Locate the cell with the specified text and output its (x, y) center coordinate. 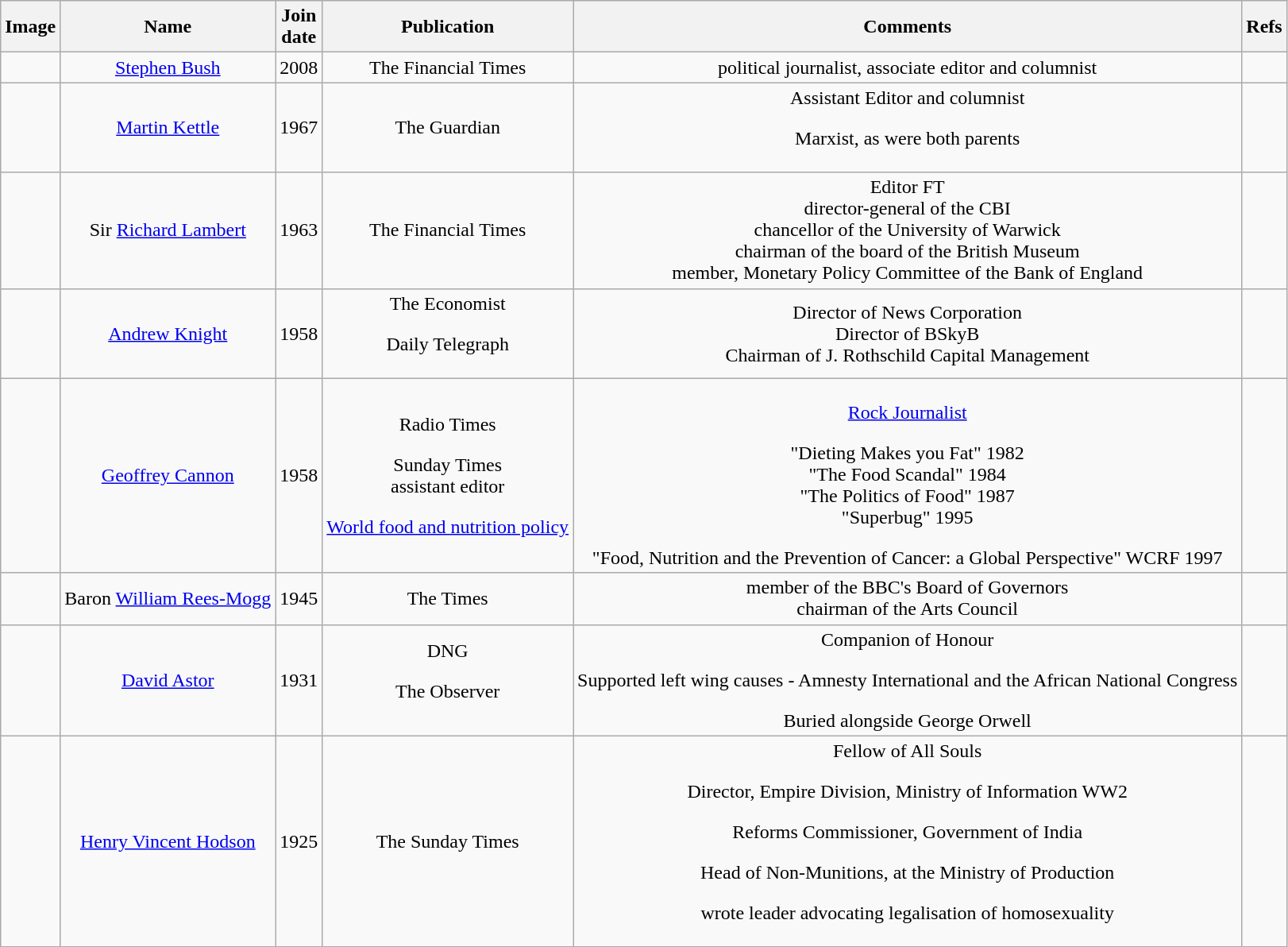
Martin Kettle (168, 127)
Andrew Knight (168, 334)
The Guardian (448, 127)
1931 (299, 680)
1963 (299, 230)
Baron William Rees-Mogg (168, 599)
Image (30, 27)
DNGThe Observer (448, 680)
Geoffrey Cannon (168, 475)
Assistant Editor and columnistMarxist, as were both parents (908, 127)
The EconomistDaily Telegraph (448, 334)
1945 (299, 599)
Joindate (299, 27)
Henry Vincent Hodson (168, 841)
Name (168, 27)
Companion of HonourSupported left wing causes - Amnesty International and the African National CongressBuried alongside George Orwell (908, 680)
1925 (299, 841)
The Sunday Times (448, 841)
Stephen Bush (168, 68)
political journalist, associate editor and columnist (908, 68)
Refs (1264, 27)
2008 (299, 68)
David Astor (168, 680)
Radio TimesSunday Timesassistant editorWorld food and nutrition policy (448, 475)
Sir Richard Lambert (168, 230)
Director of News CorporationDirector of BSkyBChairman of J. Rothschild Capital Management (908, 334)
member of the BBC's Board of Governorschairman of the Arts Council (908, 599)
Publication (448, 27)
Comments (908, 27)
The Times (448, 599)
1967 (299, 127)
